Extract the (x, y) coordinate from the center of the cell holding the provided text.  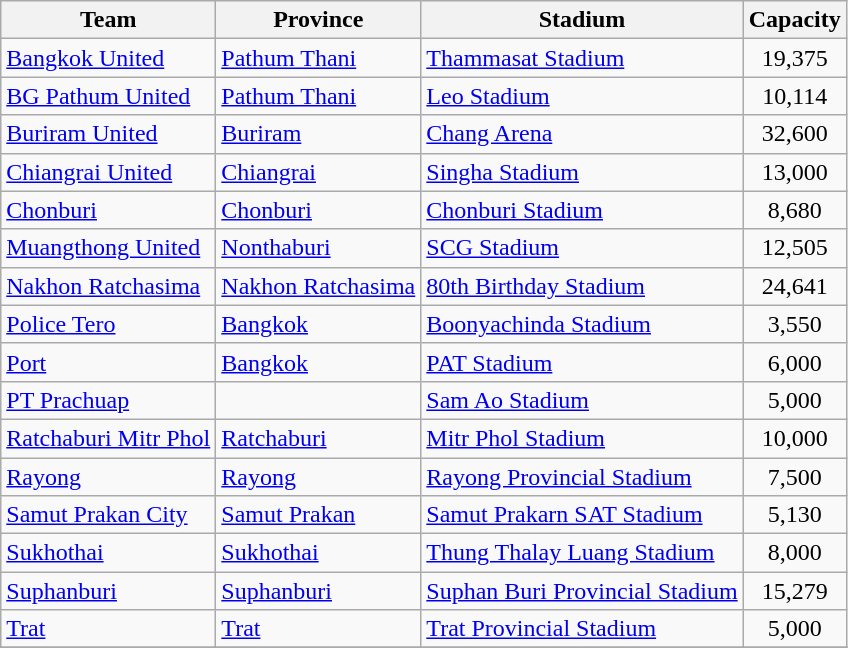
Buriram (318, 134)
Samut Prakarn SAT Stadium (582, 515)
Rayong Provincial Stadium (582, 477)
10,000 (794, 438)
10,114 (794, 96)
Chonburi Stadium (582, 210)
Province (318, 20)
12,505 (794, 248)
Bangkok United (108, 58)
Team (108, 20)
Suphan Buri Provincial Stadium (582, 591)
Stadium (582, 20)
PT Prachuap (108, 400)
Singha Stadium (582, 172)
Ratchaburi Mitr Phol (108, 438)
15,279 (794, 591)
13,000 (794, 172)
Nonthaburi (318, 248)
BG Pathum United (108, 96)
Thung Thalay Luang Stadium (582, 553)
PAT Stadium (582, 362)
3,550 (794, 324)
8,680 (794, 210)
7,500 (794, 477)
Ratchaburi (318, 438)
8,000 (794, 553)
24,641 (794, 286)
80th Birthday Stadium (582, 286)
Sam Ao Stadium (582, 400)
Chang Arena (582, 134)
Port (108, 362)
Trat Provincial Stadium (582, 629)
Mitr Phol Stadium (582, 438)
Buriram United (108, 134)
Police Tero (108, 324)
Chiangrai United (108, 172)
Boonyachinda Stadium (582, 324)
Thammasat Stadium (582, 58)
5,130 (794, 515)
Chiangrai (318, 172)
6,000 (794, 362)
Leo Stadium (582, 96)
Capacity (794, 20)
SCG Stadium (582, 248)
Muangthong United (108, 248)
32,600 (794, 134)
19,375 (794, 58)
Samut Prakan (318, 515)
Samut Prakan City (108, 515)
